Detect which cell encompasses the target text, then output its (X, Y) center coordinate. 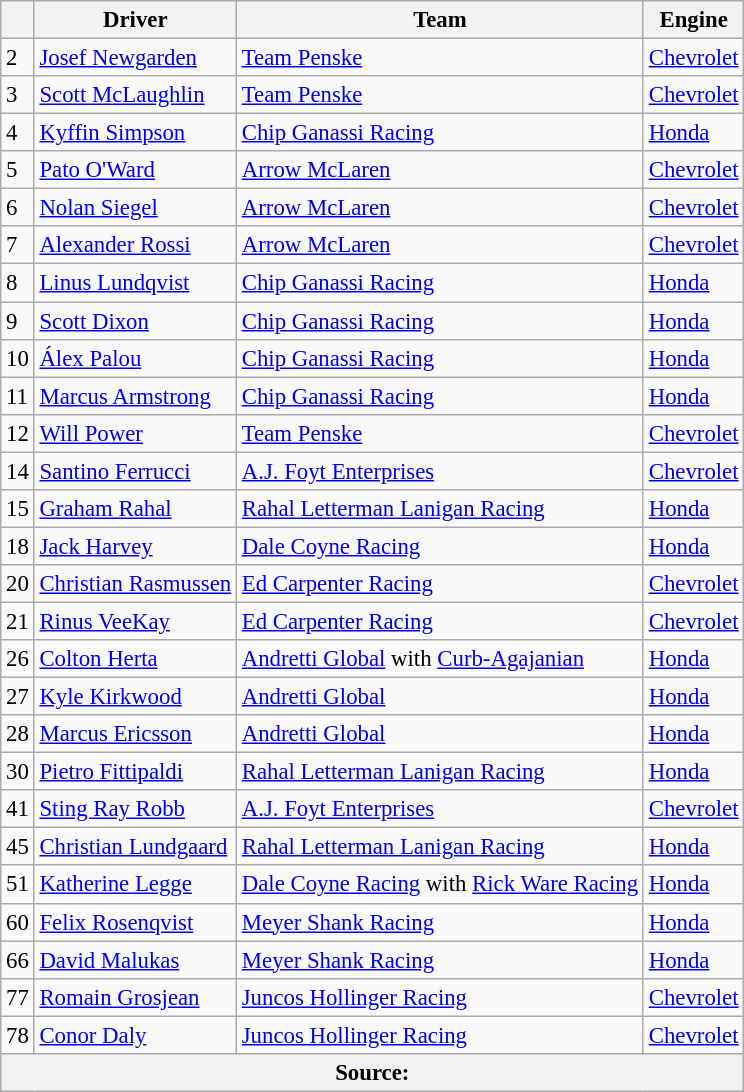
Jack Harvey (135, 546)
Will Power (135, 433)
Santino Ferrucci (135, 471)
Romain Grosjean (135, 997)
4 (18, 133)
78 (18, 1035)
Andretti Global with Curb-Agajanian (440, 659)
3 (18, 95)
Source: (372, 1073)
Driver (135, 20)
Scott Dixon (135, 321)
Christian Rasmussen (135, 584)
14 (18, 471)
Colton Herta (135, 659)
Katherine Legge (135, 885)
Kyle Kirkwood (135, 697)
77 (18, 997)
7 (18, 245)
12 (18, 433)
2 (18, 58)
20 (18, 584)
Scott McLaughlin (135, 95)
Nolan Siegel (135, 208)
11 (18, 396)
Graham Rahal (135, 509)
David Malukas (135, 960)
66 (18, 960)
21 (18, 621)
26 (18, 659)
Alexander Rossi (135, 245)
5 (18, 170)
28 (18, 734)
Linus Lundqvist (135, 283)
Josef Newgarden (135, 58)
Rinus VeeKay (135, 621)
9 (18, 321)
60 (18, 922)
6 (18, 208)
Sting Ray Robb (135, 809)
18 (18, 546)
27 (18, 697)
Marcus Armstrong (135, 396)
Pato O'Ward (135, 170)
Felix Rosenqvist (135, 922)
Kyffin Simpson (135, 133)
Christian Lundgaard (135, 847)
Engine (693, 20)
Dale Coyne Racing with Rick Ware Racing (440, 885)
8 (18, 283)
Álex Palou (135, 358)
Pietro Fittipaldi (135, 772)
45 (18, 847)
51 (18, 885)
Conor Daly (135, 1035)
41 (18, 809)
Dale Coyne Racing (440, 546)
15 (18, 509)
30 (18, 772)
Team (440, 20)
Marcus Ericsson (135, 734)
10 (18, 358)
